Identify which cell holds the provided text, then report its (X, Y) central coordinate. 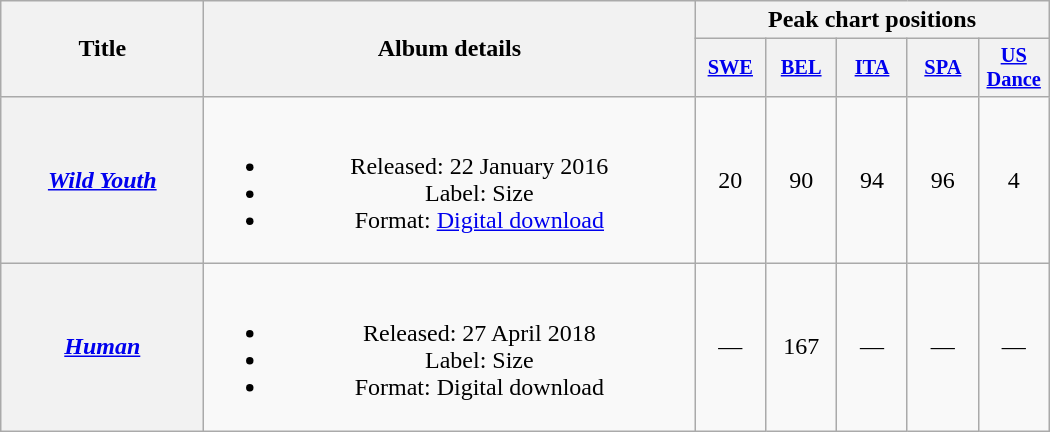
4 (1014, 180)
Released: 22 January 2016Label: SizeFormat: Digital download (450, 180)
BEL (802, 68)
90 (802, 180)
Wild Youth (102, 180)
Title (102, 49)
167 (802, 348)
SWE (730, 68)
USDance (1014, 68)
94 (872, 180)
Peak chart positions (872, 20)
Released: 27 April 2018Label: SizeFormat: Digital download (450, 348)
SPA (942, 68)
96 (942, 180)
Human (102, 348)
20 (730, 180)
Album details (450, 49)
ITA (872, 68)
